Return [X, Y] of the center of cell containing provided text 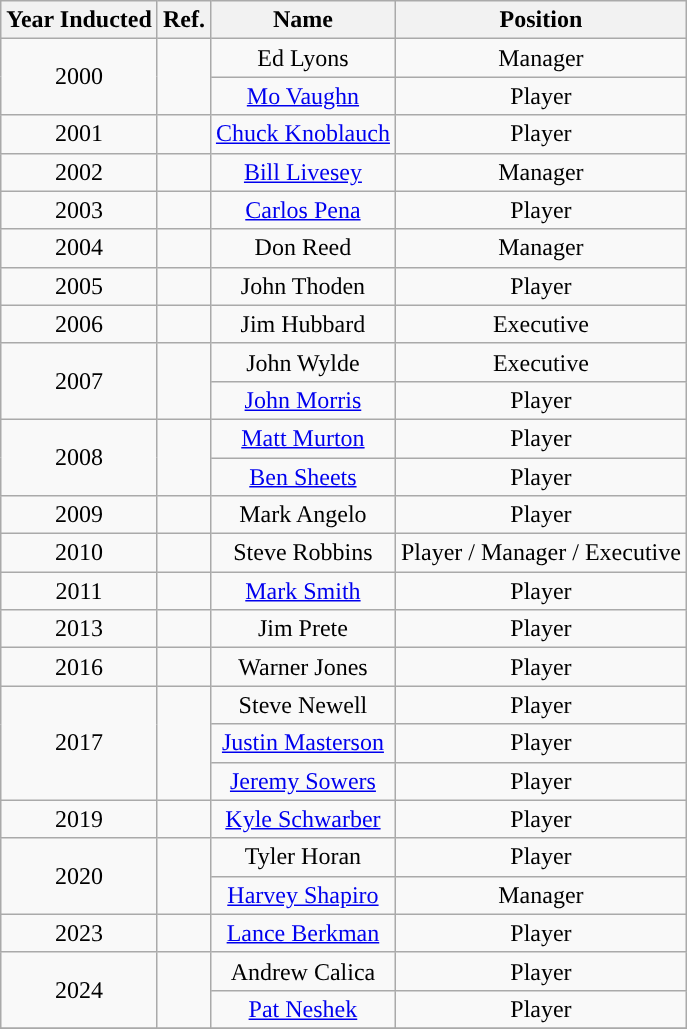
2023 [80, 933]
Andrew Calica [302, 971]
Lance Berkman [302, 933]
2013 [80, 629]
2020 [80, 876]
2008 [80, 457]
Bill Livesey [302, 172]
Harvey Shapiro [302, 895]
Pat Neshek [302, 1009]
2002 [80, 172]
2010 [80, 553]
2017 [80, 743]
Steve Robbins [302, 553]
Ed Lyons [302, 58]
2004 [80, 248]
Matt Murton [302, 438]
2000 [80, 77]
John Morris [302, 400]
2019 [80, 819]
Justin Masterson [302, 743]
Jeremy Sowers [302, 781]
Steve Newell [302, 705]
Name [302, 20]
Chuck Knoblauch [302, 134]
Carlos Pena [302, 210]
John Thoden [302, 286]
2007 [80, 381]
Warner Jones [302, 667]
2011 [80, 591]
Ref. [184, 20]
John Wylde [302, 362]
Player / Manager / Executive [540, 553]
Position [540, 20]
Mo Vaughn [302, 96]
2024 [80, 990]
Don Reed [302, 248]
2005 [80, 286]
2009 [80, 515]
2003 [80, 210]
Jim Prete [302, 629]
Year Inducted [80, 20]
Kyle Schwarber [302, 819]
Mark Angelo [302, 515]
Ben Sheets [302, 477]
2001 [80, 134]
Jim Hubbard [302, 324]
2016 [80, 667]
Tyler Horan [302, 857]
2006 [80, 324]
Mark Smith [302, 591]
